Search for the cell housing the specified text and yield its (x, y) center coordinate. 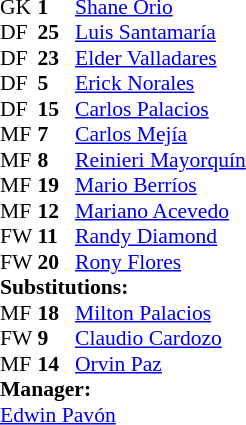
Carlos Mejía (160, 135)
23 (57, 58)
15 (57, 109)
Randy Diamond (160, 237)
Elder Valladares (160, 58)
9 (57, 339)
Claudio Cardozo (160, 339)
Manager: (123, 389)
14 (57, 364)
8 (57, 160)
18 (57, 313)
Erick Norales (160, 83)
12 (57, 211)
7 (57, 135)
Mario Berríos (160, 185)
Mariano Acevedo (160, 211)
25 (57, 33)
Reinieri Mayorquín (160, 160)
5 (57, 83)
Rony Flores (160, 262)
11 (57, 237)
19 (57, 185)
Substitutions: (123, 287)
Carlos Palacios (160, 109)
Orvin Paz (160, 364)
Milton Palacios (160, 313)
20 (57, 262)
Luis Santamaría (160, 33)
